Capture the cell that displays the provided text and extract its [x, y] central coordinate. 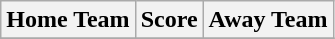
Score [169, 20]
Away Team [268, 20]
Home Team [68, 20]
